For the text-containing cell, return its midpoint in (X, Y) coordinate format. 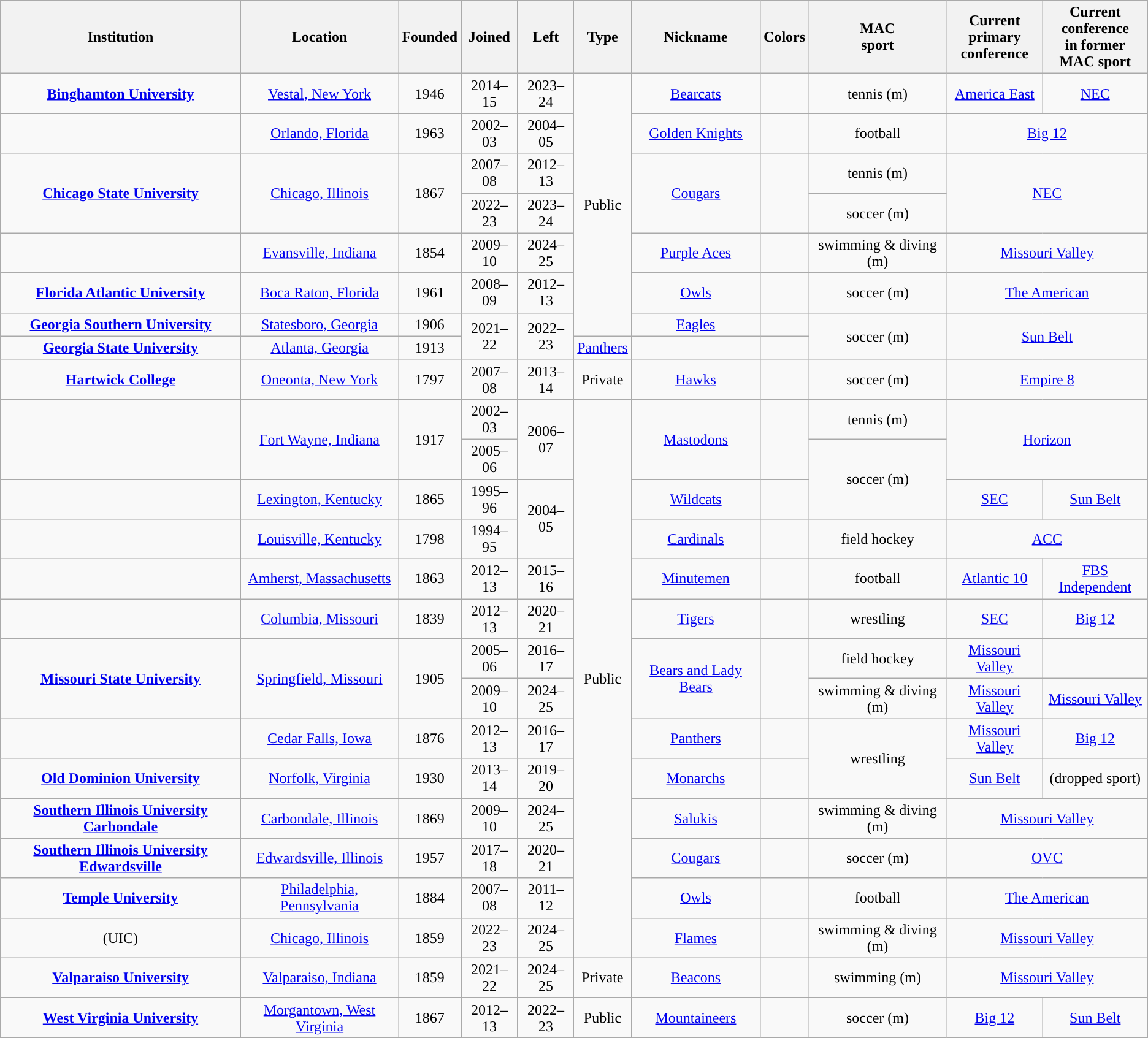
Statesboro, Georgia (320, 324)
2017–18 (489, 858)
Wildcats (695, 499)
Valparaiso, Indiana (320, 977)
1798 (430, 540)
Type (603, 37)
1961 (430, 293)
ACC (1047, 540)
Joined (489, 37)
1884 (430, 898)
1797 (430, 379)
Hartwick College (120, 379)
Atlantic 10 (995, 579)
(dropped sport) (1095, 779)
Colors (785, 37)
Hawks (695, 379)
Left (546, 37)
Valparaiso University (120, 977)
Eagles (695, 324)
Southern Illinois University Carbondale (120, 818)
Carbondale, Illinois (320, 818)
2015–16 (546, 579)
Location (320, 37)
Monarchs (695, 779)
Vestal, New York (320, 93)
Mastodons (695, 439)
Nickname (695, 37)
Boca Raton, Florida (320, 293)
Beacons (695, 977)
1869 (430, 818)
Salukis (695, 818)
2014–15 (489, 93)
Evansville, Indiana (320, 253)
Edwardsville, Illinois (320, 858)
1994–95 (489, 540)
Empire 8 (1047, 379)
Temple University (120, 898)
Fort Wayne, Indiana (320, 439)
Mountaineers (695, 1018)
Philadelphia, Pennsylvania (320, 898)
1930 (430, 779)
FBS Independent (1095, 579)
Chicago State University (120, 193)
Horizon (1047, 439)
OVC (1047, 858)
Old Dominion University (120, 779)
1957 (430, 858)
Morgantown, West Virginia (320, 1018)
Binghamton University (120, 93)
Founded (430, 37)
1995–96 (489, 499)
Oneonta, New York (320, 379)
MACsport (878, 37)
Georgia State University (120, 348)
Florida Atlantic University (120, 293)
Bears and Lady Bears (695, 679)
1854 (430, 253)
Currentconferencein formerMAC sport (1095, 37)
Missouri State University (120, 679)
1863 (430, 579)
1946 (430, 93)
Norfolk, Virginia (320, 779)
Institution (120, 37)
Cedar Falls, Iowa (320, 738)
1865 (430, 499)
1876 (430, 738)
Flames (695, 938)
2011–12 (546, 898)
1913 (430, 348)
Amherst, Massachusetts (320, 579)
Springfield, Missouri (320, 679)
Georgia Southern University (120, 324)
2019–20 (546, 779)
Cardinals (695, 540)
Atlanta, Georgia (320, 348)
Purple Aces (695, 253)
swimming (m) (878, 977)
Currentprimaryconference (995, 37)
America East (995, 93)
2006–07 (546, 439)
Minutemen (695, 579)
2008–09 (489, 293)
1839 (430, 619)
1963 (430, 134)
Golden Knights (695, 134)
1917 (430, 439)
Orlando, Florida (320, 134)
1905 (430, 679)
Louisville, Kentucky (320, 540)
West Virginia University (120, 1018)
1906 (430, 324)
(UIC) (120, 938)
Columbia, Missouri (320, 619)
Bearcats (695, 93)
Southern Illinois University Edwardsville (120, 858)
Lexington, Kentucky (320, 499)
Tigers (695, 619)
